Search for the cell housing the specified text and yield its (x, y) center coordinate. 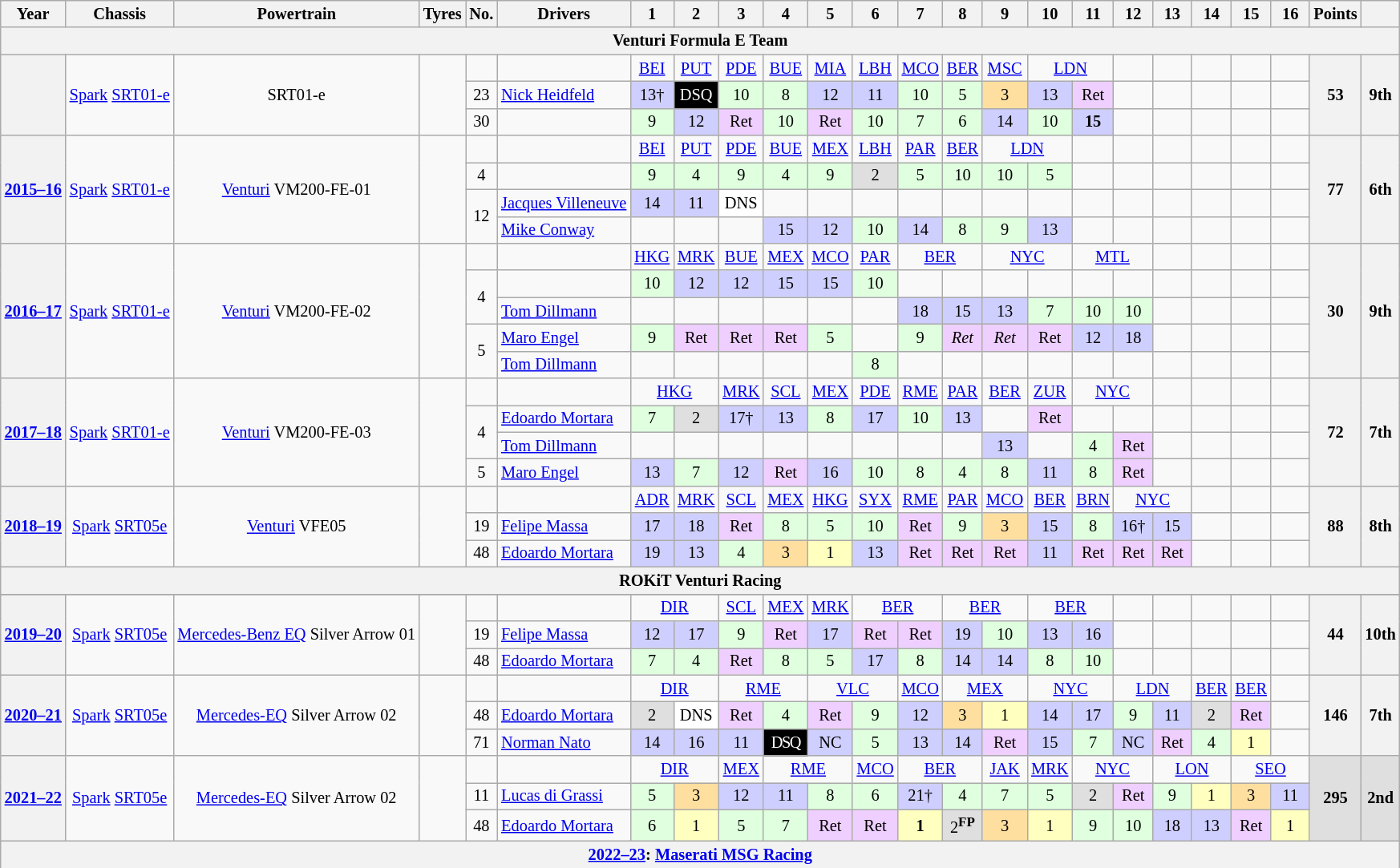
13† (652, 95)
8th (1381, 526)
Chassis (120, 14)
2FP (962, 826)
2015–16 (34, 189)
146 (1335, 715)
Venturi Formula E Team (701, 41)
ROKiT Venturi Racing (701, 580)
MSC (1005, 68)
Venturi VM200-FE-01 (297, 189)
23 (482, 95)
Norman Nato (564, 742)
16† (1134, 527)
71 (482, 742)
21† (921, 796)
JAK (1005, 769)
295 (1335, 798)
SRT01-e (297, 95)
Nick Heidfeld (564, 95)
2022–23: Maserati MSG Racing (701, 854)
17† (741, 418)
Year (34, 14)
Venturi VFE05 (297, 526)
Venturi VM200-FE-02 (297, 310)
Drivers (564, 14)
2019–20 (34, 635)
LON (1192, 769)
Mercedes-Benz EQ Silver Arrow 01 (297, 635)
Jacques Villeneuve (564, 203)
Lucas di Grassi (564, 796)
ZUR (1050, 392)
VLC (852, 688)
44 (1335, 635)
88 (1335, 526)
2020–21 (34, 715)
No. (482, 14)
2021–22 (34, 798)
2017–18 (34, 433)
Points (1335, 14)
Powertrain (297, 14)
MIA (830, 68)
53 (1335, 95)
SEO (1271, 769)
ADR (652, 499)
BRN (1093, 499)
Mike Conway (564, 230)
SYX (875, 499)
Tyres (443, 14)
6th (1381, 189)
Venturi VM200-FE-03 (297, 433)
72 (1335, 433)
2nd (1381, 798)
10th (1381, 635)
2016–17 (34, 310)
2018–19 (34, 526)
MTL (1112, 256)
77 (1335, 189)
